Pinpoint the cell where the given text exists, returning its [X, Y] midpoint coordinate. 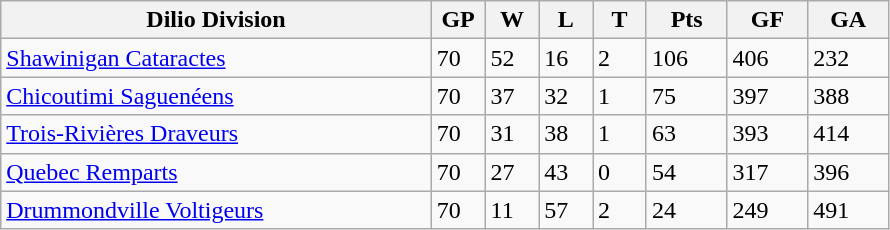
W [512, 20]
317 [768, 172]
24 [686, 210]
37 [512, 96]
Chicoutimi Saguenéens [216, 96]
106 [686, 58]
T [620, 20]
388 [848, 96]
16 [566, 58]
GP [458, 20]
43 [566, 172]
Quebec Remparts [216, 172]
0 [620, 172]
491 [848, 210]
393 [768, 134]
52 [512, 58]
38 [566, 134]
414 [848, 134]
Pts [686, 20]
406 [768, 58]
L [566, 20]
249 [768, 210]
Shawinigan Cataractes [216, 58]
32 [566, 96]
27 [512, 172]
Dilio Division [216, 20]
63 [686, 134]
11 [512, 210]
54 [686, 172]
57 [566, 210]
31 [512, 134]
GF [768, 20]
75 [686, 96]
Drummondville Voltigeurs [216, 210]
GA [848, 20]
397 [768, 96]
396 [848, 172]
232 [848, 58]
Trois-Rivières Draveurs [216, 134]
